Capture the cell that displays the provided text and extract its (X, Y) central coordinate. 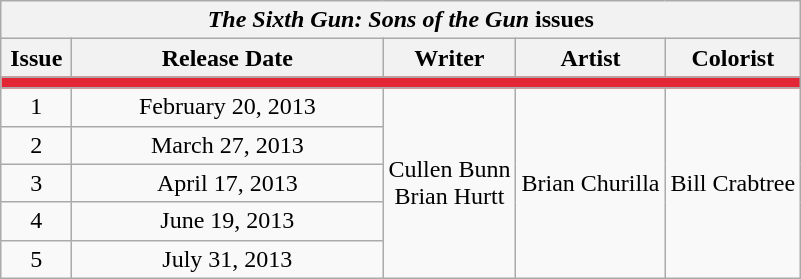
Brian Churilla (590, 183)
March 27, 2013 (228, 145)
Bill Crabtree (733, 183)
Cullen BunnBrian Hurtt (450, 183)
Release Date (228, 58)
April 17, 2013 (228, 183)
The Sixth Gun: Sons of the Gun issues (401, 20)
Writer (450, 58)
4 (36, 221)
February 20, 2013 (228, 107)
1 (36, 107)
3 (36, 183)
2 (36, 145)
Artist (590, 58)
Colorist (733, 58)
Issue (36, 58)
5 (36, 259)
June 19, 2013 (228, 221)
July 31, 2013 (228, 259)
